From the cell containing the given text, extract its center point as (x, y) coordinate. 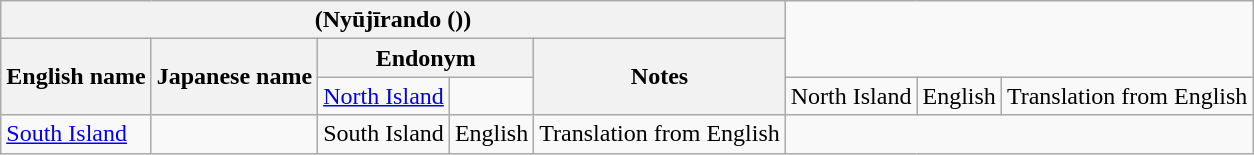
English name (76, 77)
Japanese name (234, 77)
Notes (660, 77)
Endonym (426, 58)
(Nyūjīrando ()) (393, 20)
